For the text-containing cell, return its midpoint in (X, Y) coordinate format. 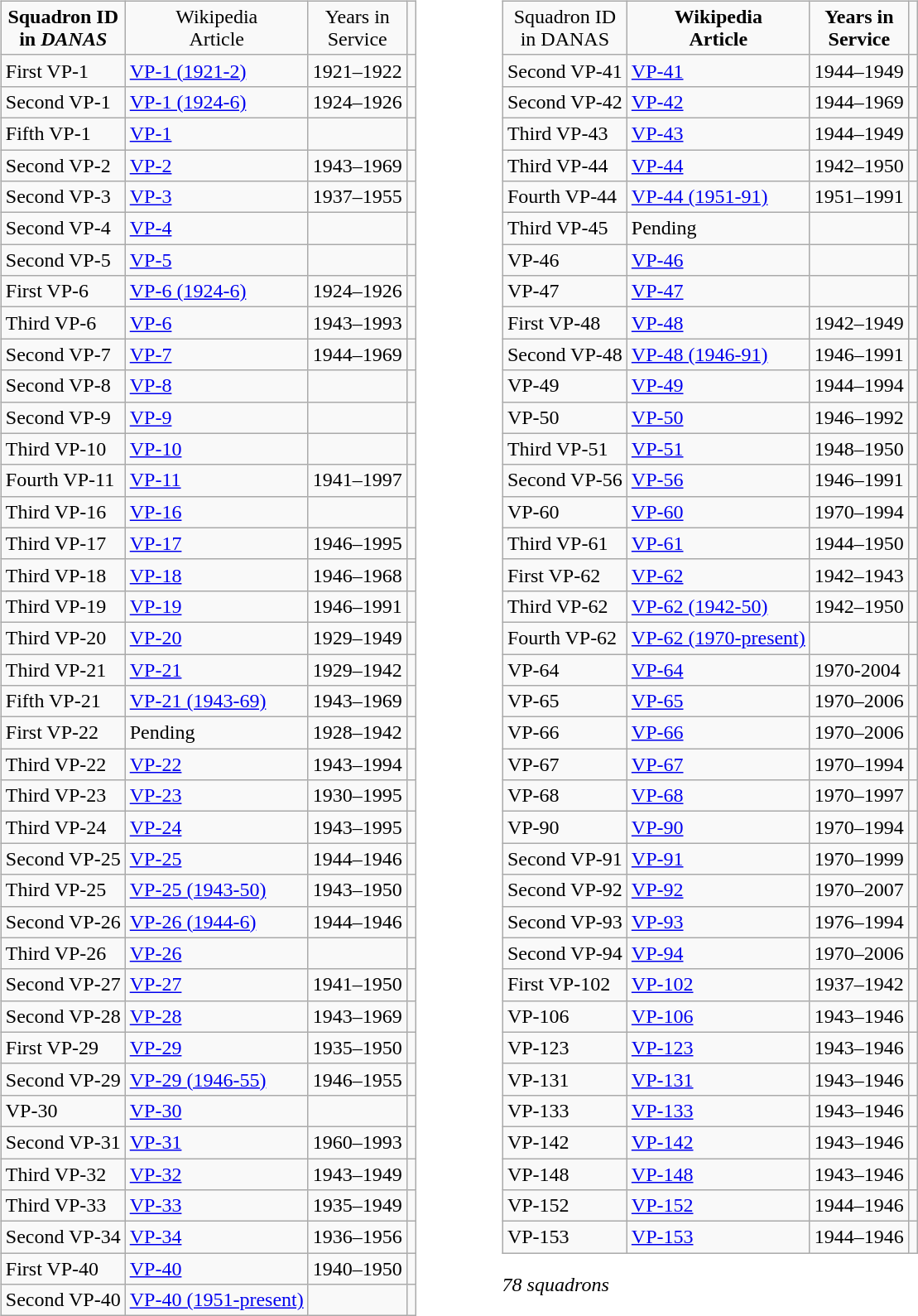
1946–1995 (358, 543)
1942–1943 (859, 575)
VP-21 (217, 670)
Fifth VP-1 (63, 133)
Second VP-34 (63, 1237)
1960–1993 (358, 1142)
Third VP-25 (63, 890)
VP-44 (1951-91) (719, 197)
First VP-62 (565, 575)
VP-25 (1943-50) (217, 890)
Third VP-21 (63, 670)
Third VP-33 (63, 1206)
Second VP-94 (565, 953)
VP-31 (217, 1142)
Third VP-44 (565, 165)
1942–1949 (859, 323)
Second VP-29 (63, 1079)
VP-23 (217, 796)
1970–2007 (859, 890)
Second VP-5 (63, 260)
1929–1942 (358, 670)
VP-28 (217, 1016)
VP-26 (217, 953)
Third VP-32 (63, 1174)
VP-9 (217, 417)
VP-34 (217, 1237)
VP-56 (719, 480)
Third VP-45 (565, 229)
VP-25 (217, 859)
VP-44 (719, 165)
Fourth VP-44 (565, 197)
1943–1950 (358, 890)
Third VP-51 (565, 449)
VP-29 (1946-55) (217, 1079)
VP-48 (1946-91) (719, 354)
1935–1949 (358, 1206)
VP-10 (217, 449)
Second VP-31 (63, 1142)
VP-6 (1924-6) (217, 292)
1970–1997 (859, 796)
VP-62 (1942-50) (719, 606)
1928–1942 (358, 733)
1943–1949 (358, 1174)
1946–1992 (859, 417)
VP-1 (1924-6) (217, 102)
Second VP-9 (63, 417)
Second VP-4 (63, 229)
VP-1 (1921-2) (217, 70)
Third VP-19 (63, 606)
VP-48 (719, 323)
Fourth VP-11 (63, 480)
Second VP-56 (565, 480)
VP-40 (1951-present) (217, 1300)
First VP-40 (63, 1269)
Second VP-92 (565, 890)
VP-1 (217, 133)
VP-61 (719, 543)
VP-93 (719, 922)
Second VP-28 (63, 1016)
First VP-48 (565, 323)
VP-40 (217, 1269)
Third VP-10 (63, 449)
1970–1999 (859, 859)
VP-32 (217, 1174)
Second VP-41 (565, 70)
1921–1922 (358, 70)
First VP-6 (63, 292)
VP-27 (217, 985)
VP-33 (217, 1206)
1948–1950 (859, 449)
VP-4 (217, 229)
1935–1950 (358, 1048)
VP-94 (719, 953)
VP-8 (217, 386)
VP-5 (217, 260)
Third VP-17 (63, 543)
VP-16 (217, 512)
1951–1991 (859, 197)
1944–1950 (859, 543)
Second VP-1 (63, 102)
VP-6 (217, 323)
1976–1994 (859, 922)
Second VP-26 (63, 922)
Second VP-42 (565, 102)
VP-18 (217, 575)
VP-91 (719, 859)
VP-22 (217, 764)
Second VP-25 (63, 859)
Third VP-61 (565, 543)
VP-62 (1970-present) (719, 638)
1944–1994 (859, 386)
VP-102 (719, 985)
Second VP-2 (63, 165)
Third VP-6 (63, 323)
First VP-102 (565, 985)
Third VP-26 (63, 953)
VP-19 (217, 606)
VP-11 (217, 480)
Second VP-8 (63, 386)
1937–1942 (859, 985)
Third VP-24 (63, 827)
Second VP-40 (63, 1300)
Fourth VP-62 (565, 638)
1929–1949 (358, 638)
Second VP-27 (63, 985)
VP-3 (217, 197)
Fifth VP-21 (63, 701)
VP-41 (719, 70)
First VP-22 (63, 733)
1940–1950 (358, 1269)
1946–1955 (358, 1079)
Second VP-48 (565, 354)
VP-21 (1943-69) (217, 701)
Third VP-62 (565, 606)
VP-42 (719, 102)
1936–1956 (358, 1237)
1937–1955 (358, 197)
VP-7 (217, 354)
VP-62 (719, 575)
VP-17 (217, 543)
Third VP-23 (63, 796)
1930–1995 (358, 796)
VP-20 (217, 638)
Third VP-43 (565, 133)
VP-51 (719, 449)
Second VP-7 (63, 354)
Third VP-18 (63, 575)
Third VP-22 (63, 764)
First VP-1 (63, 70)
VP-43 (719, 133)
Third VP-20 (63, 638)
VP-24 (217, 827)
VP-26 (1944-6) (217, 922)
1970-2004 (859, 670)
Second VP-93 (565, 922)
First VP-29 (63, 1048)
1941–1997 (358, 480)
1941–1950 (358, 985)
Third VP-16 (63, 512)
VP-2 (217, 165)
Second VP-91 (565, 859)
1943–1993 (358, 323)
1943–1995 (358, 827)
Second VP-3 (63, 197)
1946–1968 (358, 575)
VP-92 (719, 890)
VP-29 (217, 1048)
1943–1994 (358, 764)
